Search for the cell housing the specified text and yield its [X, Y] center coordinate. 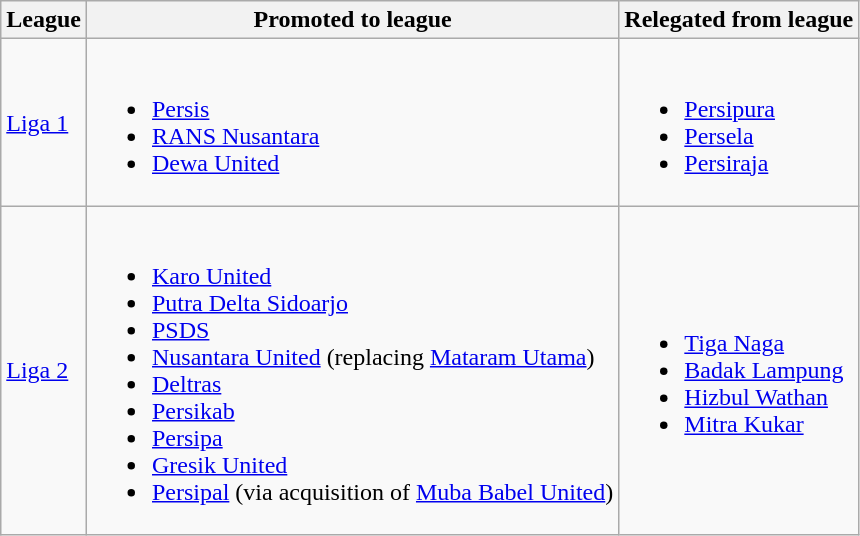
PersisRANS NusantaraDewa United [352, 122]
League [44, 20]
Liga 2 [44, 370]
Liga 1 [44, 122]
Tiga NagaBadak LampungHizbul WathanMitra Kukar [739, 370]
Promoted to league [352, 20]
Relegated from league [739, 20]
PersipuraPerselaPersiraja [739, 122]
